Return [x, y] of the center of cell containing provided text 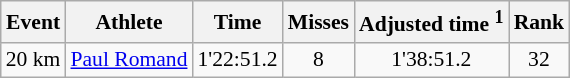
Paul Romand [128, 60]
Adjusted time 1 [432, 22]
1'22:51.2 [238, 60]
1'38:51.2 [432, 60]
Event [34, 22]
20 km [34, 60]
Rank [540, 22]
Misses [318, 22]
8 [318, 60]
Athlete [128, 22]
32 [540, 60]
Time [238, 22]
